Output the [X, Y] coordinate of the center of the cell containing the given text.  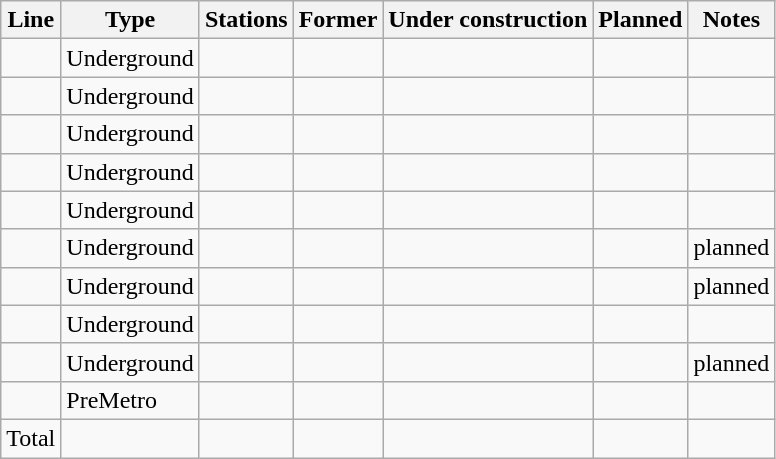
Type [130, 20]
Former [338, 20]
PreMetro [130, 400]
Notes [732, 20]
Planned [640, 20]
Total [31, 438]
Under construction [488, 20]
Stations [246, 20]
Line [31, 20]
